For the text-containing cell, return its midpoint in (x, y) coordinate format. 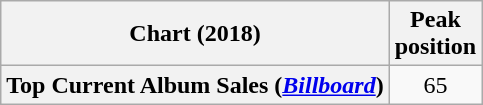
Top Current Album Sales (Billboard) (195, 85)
65 (435, 85)
Peak position (435, 34)
Chart (2018) (195, 34)
